For the text-containing cell, return its midpoint in [X, Y] coordinate format. 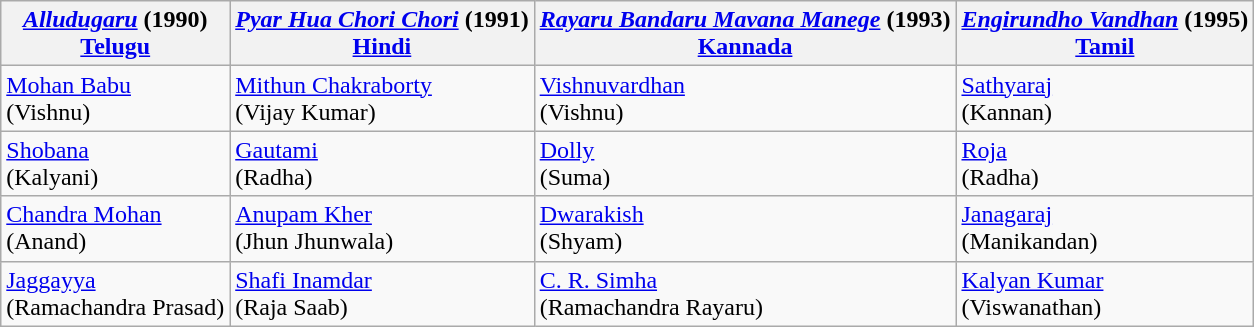
Jaggayya(Ramachandra Prasad) [116, 294]
Engirundho Vandhan (1995)Tamil [1105, 34]
Kalyan Kumar(Viswanathan) [1105, 294]
Janagaraj(Manikandan) [1105, 228]
Mithun Chakraborty(Vijay Kumar) [382, 98]
Rayaru Bandaru Mavana Manege (1993)Kannada [745, 34]
Vishnuvardhan (Vishnu) [745, 98]
Roja(Radha) [1105, 164]
Chandra Mohan(Anand) [116, 228]
Shobana(Kalyani) [116, 164]
Gautami(Radha) [382, 164]
Dwarakish(Shyam) [745, 228]
Mohan Babu(Vishnu) [116, 98]
C. R. Simha(Ramachandra Rayaru) [745, 294]
Sathyaraj(Kannan) [1105, 98]
Pyar Hua Chori Chori (1991)Hindi [382, 34]
Shafi Inamdar(Raja Saab) [382, 294]
Alludugaru (1990)Telugu [116, 34]
Dolly(Suma) [745, 164]
Anupam Kher(Jhun Jhunwala) [382, 228]
